Return [x, y] of the center of cell containing provided text 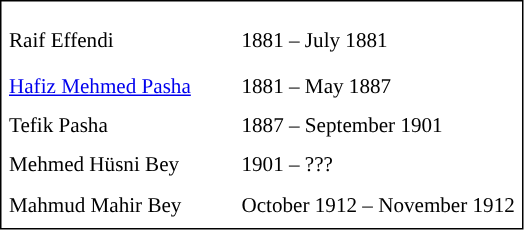
Tefik Pasha [122, 126]
1881 – July 1881 [378, 40]
Raif Effendi [122, 40]
October 1912 – November 1912 [378, 204]
Mehmed Hüsni Bey [122, 165]
1881 – May 1887 [378, 87]
Mahmud Mahir Bey [122, 204]
1887 – September 1901 [378, 126]
1901 – ??? [378, 165]
Hafiz Mehmed Pasha [122, 87]
